Determine the [X, Y] coordinate at the center of the cell enclosing the given text.  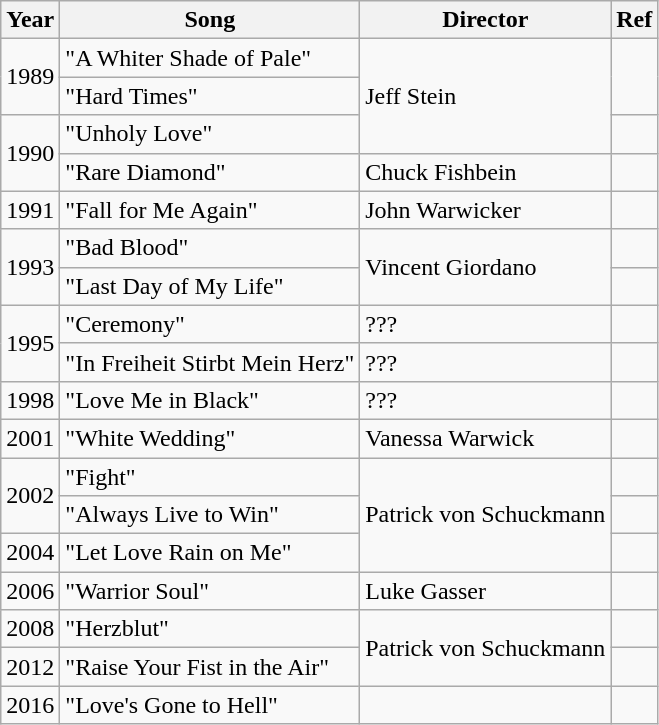
2001 [30, 438]
"White Wedding" [210, 438]
"Love Me in Black" [210, 400]
1990 [30, 153]
"Herzblut" [210, 629]
2008 [30, 629]
Director [486, 20]
Chuck Fishbein [486, 172]
"Raise Your Fist in the Air" [210, 667]
"Unholy Love" [210, 134]
Song [210, 20]
"Ceremony" [210, 324]
1995 [30, 343]
"Fall for Me Again" [210, 210]
2004 [30, 553]
Luke Gasser [486, 591]
2002 [30, 496]
"Last Day of My Life" [210, 286]
Year [30, 20]
Ref [634, 20]
"In Freiheit Stirbt Mein Herz" [210, 362]
Jeff Stein [486, 96]
"Fight" [210, 477]
Vanessa Warwick [486, 438]
"Love's Gone to Hell" [210, 705]
1989 [30, 77]
2016 [30, 705]
"Rare Diamond" [210, 172]
1991 [30, 210]
2012 [30, 667]
"Hard Times" [210, 96]
2006 [30, 591]
1998 [30, 400]
"Bad Blood" [210, 248]
"Always Live to Win" [210, 515]
John Warwicker [486, 210]
"Warrior Soul" [210, 591]
"Let Love Rain on Me" [210, 553]
"A Whiter Shade of Pale" [210, 58]
Vincent Giordano [486, 267]
1993 [30, 267]
